Search for the cell housing the specified text and yield its (x, y) center coordinate. 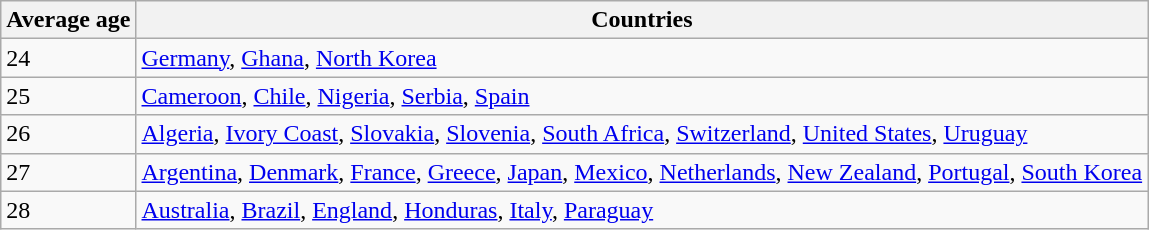
27 (68, 172)
Algeria, Ivory Coast, Slovakia, Slovenia, South Africa, Switzerland, United States, Uruguay (642, 134)
26 (68, 134)
Germany, Ghana, North Korea (642, 58)
25 (68, 96)
Argentina, Denmark, France, Greece, Japan, Mexico, Netherlands, New Zealand, Portugal, South Korea (642, 172)
Countries (642, 20)
Cameroon, Chile, Nigeria, Serbia, Spain (642, 96)
28 (68, 210)
24 (68, 58)
Australia, Brazil, England, Honduras, Italy, Paraguay (642, 210)
Average age (68, 20)
